Identify which cell holds the provided text, then report its [X, Y] central coordinate. 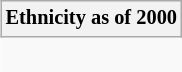
Ethnicity as of 2000 [92, 18]
